Provide the [X, Y] coordinate of the cell's center where the given text is located.  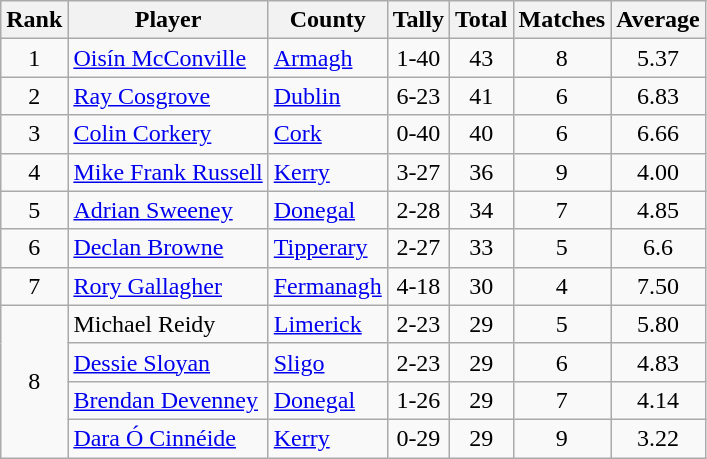
Cork [328, 134]
3-27 [418, 172]
Limerick [328, 324]
Ray Cosgrove [168, 96]
2-27 [418, 248]
Dessie Sloyan [168, 362]
40 [481, 134]
4.85 [658, 210]
Total [481, 20]
Rory Gallagher [168, 286]
6-23 [418, 96]
36 [481, 172]
Dublin [328, 96]
Mike Frank Russell [168, 172]
33 [481, 248]
3 [34, 134]
6.6 [658, 248]
Rank [34, 20]
Dara Ó Cinnéide [168, 438]
4.83 [658, 362]
7.50 [658, 286]
Player [168, 20]
0-29 [418, 438]
2-28 [418, 210]
4.14 [658, 400]
4-18 [418, 286]
34 [481, 210]
43 [481, 58]
4.00 [658, 172]
Michael Reidy [168, 324]
2 [34, 96]
Tipperary [328, 248]
3.22 [658, 438]
5.80 [658, 324]
Matches [562, 20]
1-40 [418, 58]
Brendan Devenney [168, 400]
Armagh [328, 58]
Sligo [328, 362]
41 [481, 96]
Oisín McConville [168, 58]
County [328, 20]
30 [481, 286]
5.37 [658, 58]
Adrian Sweeney [168, 210]
0-40 [418, 134]
6.83 [658, 96]
6.66 [658, 134]
1 [34, 58]
Colin Corkery [168, 134]
Tally [418, 20]
Average [658, 20]
Declan Browne [168, 248]
Fermanagh [328, 286]
1-26 [418, 400]
